From the cell containing the given text, extract its center point as (x, y) coordinate. 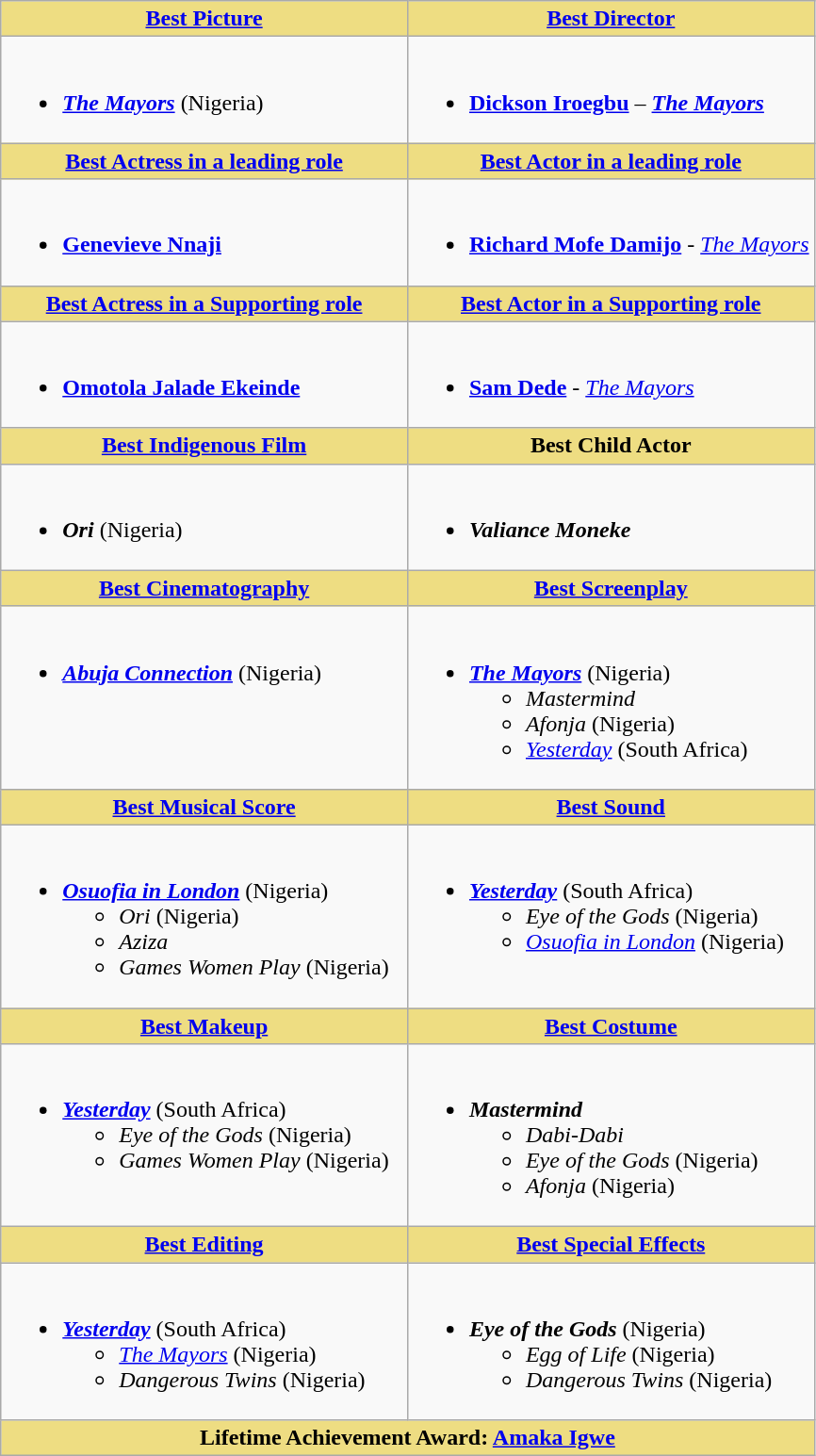
Omotola Jalade Ekeinde (204, 375)
Yesterday (South Africa)The Mayors (Nigeria)Dangerous Twins (Nigeria) (204, 1342)
Best Picture (204, 19)
Best Actress in a Supporting role (204, 303)
Yesterday (South Africa)Eye of the Gods (Nigeria)Osuofia in London (Nigeria) (611, 916)
Best Musical Score (204, 807)
Best Indigenous Film (204, 446)
Valiance Moneke (611, 516)
Lifetime Achievement Award: Amaka Igwe (407, 1438)
Best Screenplay (611, 588)
Best Makeup (204, 1026)
MastermindDabi-DabiEye of the Gods (Nigeria)Afonja (Nigeria) (611, 1136)
Best Director (611, 19)
Best Editing (204, 1245)
Ori (Nigeria) (204, 516)
Yesterday (South Africa)Eye of the Gods (Nigeria)Games Women Play (Nigeria) (204, 1136)
Eye of the Gods (Nigeria)Egg of Life (Nigeria)Dangerous Twins (Nigeria) (611, 1342)
Genevieve Nnaji (204, 232)
Best Sound (611, 807)
Richard Mofe Damijo - The Mayors (611, 232)
The Mayors (Nigeria) (204, 90)
Best Actress in a leading role (204, 161)
Sam Dede - The Mayors (611, 375)
Osuofia in London (Nigeria)Ori (Nigeria)AzizaGames Women Play (Nigeria) (204, 916)
Best Actor in a Supporting role (611, 303)
Abuja Connection (Nigeria) (204, 697)
Best Special Effects (611, 1245)
Best Child Actor (611, 446)
Dickson Iroegbu – The Mayors (611, 90)
The Mayors (Nigeria)MastermindAfonja (Nigeria)Yesterday (South Africa) (611, 697)
Best Costume (611, 1026)
Best Cinematography (204, 588)
Best Actor in a leading role (611, 161)
